Find where the given text appears and provide that cell's center as [x, y] coordinate. 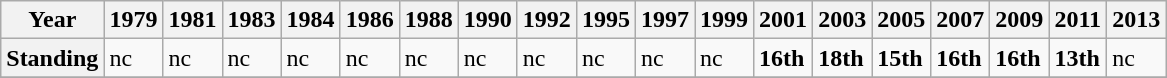
18th [842, 58]
1979 [134, 20]
1988 [428, 20]
1983 [252, 20]
2013 [1136, 20]
1990 [488, 20]
2003 [842, 20]
Year [52, 20]
13th [1078, 58]
1984 [310, 20]
15th [902, 58]
1981 [192, 20]
1995 [606, 20]
2007 [960, 20]
Standing [52, 58]
1986 [370, 20]
1999 [724, 20]
1997 [664, 20]
1992 [546, 20]
2001 [784, 20]
2011 [1078, 20]
2009 [1020, 20]
2005 [902, 20]
